Provide the (x, y) coordinate of the cell's center where the given text is located.  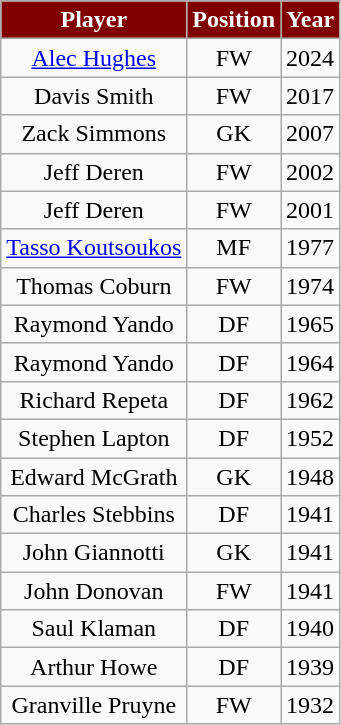
Edward McGrath (94, 477)
Year (310, 20)
John Donovan (94, 591)
Saul Klaman (94, 629)
1948 (310, 477)
1974 (310, 286)
Thomas Coburn (94, 286)
2024 (310, 58)
Granville Pruyne (94, 705)
Davis Smith (94, 96)
1965 (310, 324)
1962 (310, 400)
1932 (310, 705)
2007 (310, 134)
1939 (310, 667)
Stephen Lapton (94, 438)
Tasso Koutsoukos (94, 248)
2017 (310, 96)
Player (94, 20)
Zack Simmons (94, 134)
1952 (310, 438)
1977 (310, 248)
2002 (310, 172)
1940 (310, 629)
MF (234, 248)
1964 (310, 362)
Alec Hughes (94, 58)
2001 (310, 210)
Position (234, 20)
Charles Stebbins (94, 515)
John Giannotti (94, 553)
Richard Repeta (94, 400)
Arthur Howe (94, 667)
